Search for the cell housing the specified text and yield its [X, Y] center coordinate. 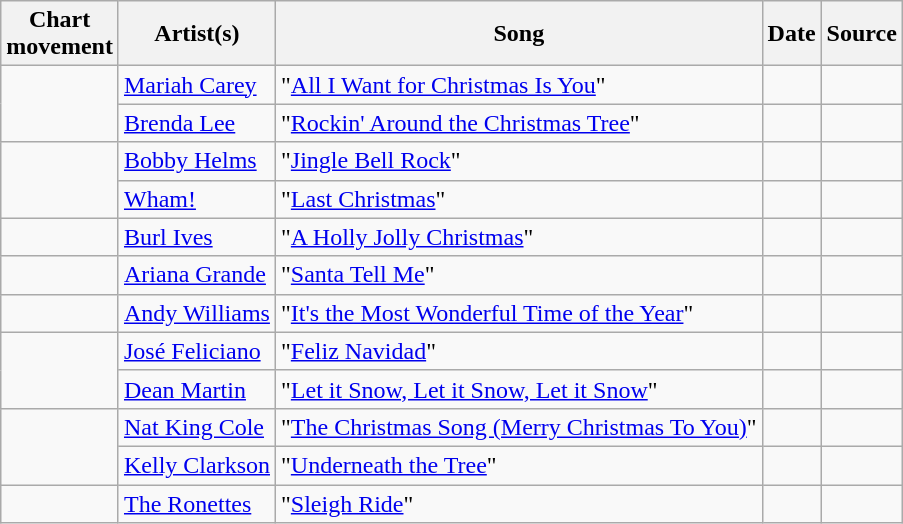
"Feliz Navidad" [520, 351]
"The Christmas Song (Merry Christmas To You)" [520, 427]
Dean Martin [196, 389]
"Last Christmas" [520, 199]
"Rockin' Around the Christmas Tree" [520, 123]
José Feliciano [196, 351]
Kelly Clarkson [196, 465]
Ariana Grande [196, 275]
"Sleigh Ride" [520, 503]
"All I Want for Christmas Is You" [520, 85]
Chartmovement [60, 34]
Date [792, 34]
Wham! [196, 199]
"Santa Tell Me" [520, 275]
Mariah Carey [196, 85]
"Let it Snow, Let it Snow, Let it Snow" [520, 389]
Source [862, 34]
"Jingle Bell Rock" [520, 161]
"It's the Most Wonderful Time of the Year" [520, 313]
Brenda Lee [196, 123]
Bobby Helms [196, 161]
Burl Ives [196, 237]
Andy Williams [196, 313]
Artist(s) [196, 34]
Song [520, 34]
Nat King Cole [196, 427]
"A Holly Jolly Christmas" [520, 237]
"Underneath the Tree" [520, 465]
The Ronettes [196, 503]
